Return the (x, y) coordinate for the center point of the cell that contains the specified text.  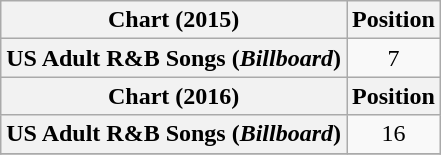
7 (394, 58)
16 (394, 134)
Chart (2015) (174, 20)
Chart (2016) (174, 96)
